Provide the [X, Y] coordinate of the cell's center where the given text is located.  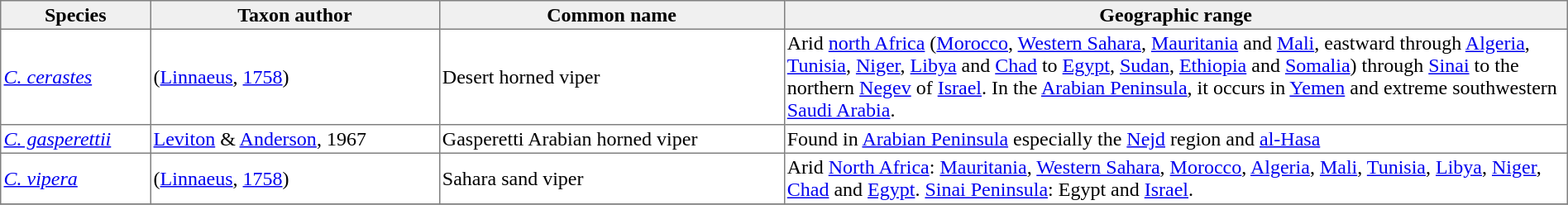
C. vipera [76, 179]
Leviton & Anderson, 1967 [294, 139]
Geographic range [1176, 15]
C. cerastes [76, 77]
Desert horned viper [612, 77]
Sahara sand viper [612, 179]
Taxon author [294, 15]
C. gasperettii [76, 139]
Gasperetti Arabian horned viper [612, 139]
Found in Arabian Peninsula especially the Nejd region and al-Hasa [1176, 139]
Arid North Africa: Mauritania, Western Sahara, Morocco, Algeria, Mali, Tunisia, Libya, Niger, Chad and Egypt. Sinai Peninsula: Egypt and Israel. [1176, 179]
Species [76, 15]
Common name [612, 15]
